Return the [X, Y] coordinate for the center point of the cell that contains the specified text.  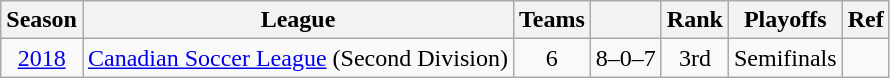
Playoffs [785, 20]
Teams [552, 20]
Ref [866, 20]
Season [42, 20]
Semifinals [785, 58]
2018 [42, 58]
8–0–7 [626, 58]
League [298, 20]
Rank [694, 20]
6 [552, 58]
Canadian Soccer League (Second Division) [298, 58]
3rd [694, 58]
